Output the (X, Y) coordinate of the center of the cell containing the given text.  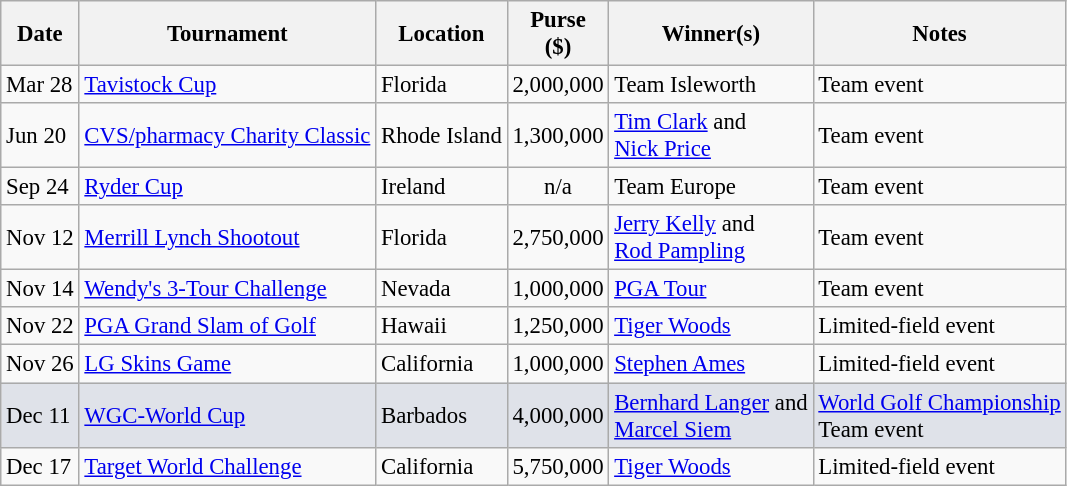
5,750,000 (558, 466)
Barbados (442, 416)
Jun 20 (40, 136)
Nov 12 (40, 238)
2,000,000 (558, 85)
Dec 17 (40, 466)
n/a (558, 187)
Team Europe (711, 187)
1,250,000 (558, 327)
World Golf ChampionshipTeam event (940, 416)
Target World Challenge (228, 466)
Rhode Island (442, 136)
1,300,000 (558, 136)
4,000,000 (558, 416)
Jerry Kelly and Rod Pampling (711, 238)
LG Skins Game (228, 364)
CVS/pharmacy Charity Classic (228, 136)
Merrill Lynch Shootout (228, 238)
Nov 22 (40, 327)
Location (442, 34)
Bernhard Langer and Marcel Siem (711, 416)
Nov 26 (40, 364)
Purse($) (558, 34)
Nevada (442, 289)
Hawaii (442, 327)
Ireland (442, 187)
Team Isleworth (711, 85)
Mar 28 (40, 85)
Notes (940, 34)
Nov 14 (40, 289)
Winner(s) (711, 34)
Tim Clark and Nick Price (711, 136)
Dec 11 (40, 416)
WGC-World Cup (228, 416)
Stephen Ames (711, 364)
PGA Grand Slam of Golf (228, 327)
PGA Tour (711, 289)
Tournament (228, 34)
Ryder Cup (228, 187)
Wendy's 3-Tour Challenge (228, 289)
Sep 24 (40, 187)
Tavistock Cup (228, 85)
2,750,000 (558, 238)
Date (40, 34)
